Output the [x, y] coordinate of the center of the cell containing the given text.  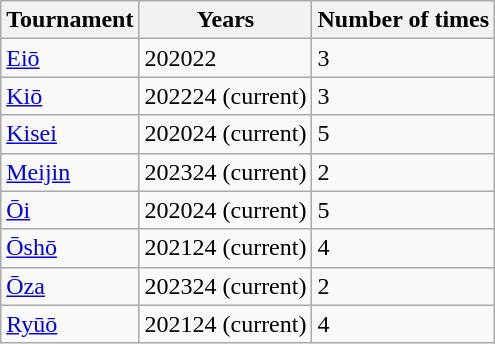
Kiō [70, 96]
Eiō [70, 58]
Ōshō [70, 248]
Ōza [70, 286]
Years [226, 20]
Ryūō [70, 324]
Meijin [70, 172]
Number of times [404, 20]
Tournament [70, 20]
202224 (current) [226, 96]
202022 [226, 58]
Kisei [70, 134]
Ōi [70, 210]
